Extract the (X, Y) coordinate from the center of the cell holding the provided text.  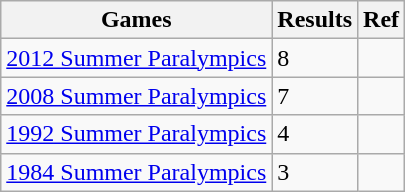
Games (136, 20)
8 (315, 58)
1984 Summer Paralympics (136, 172)
Ref (382, 20)
3 (315, 172)
Results (315, 20)
2008 Summer Paralympics (136, 96)
1992 Summer Paralympics (136, 134)
7 (315, 96)
4 (315, 134)
2012 Summer Paralympics (136, 58)
